Return the (X, Y) coordinate for the center point of the cell that contains the specified text.  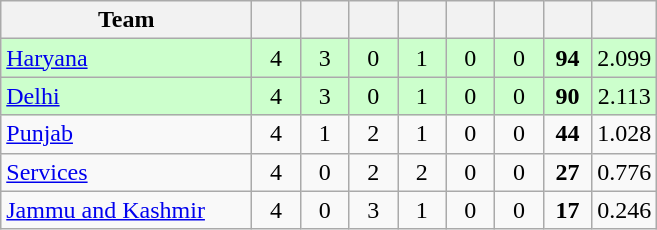
2.113 (624, 96)
0.776 (624, 172)
90 (568, 96)
Jammu and Kashmir (126, 210)
2.099 (624, 58)
27 (568, 172)
Delhi (126, 96)
0.246 (624, 210)
17 (568, 210)
44 (568, 134)
Haryana (126, 58)
94 (568, 58)
Services (126, 172)
1.028 (624, 134)
Team (126, 20)
Punjab (126, 134)
